Return the (x, y) coordinate for the center point of the cell that contains the specified text.  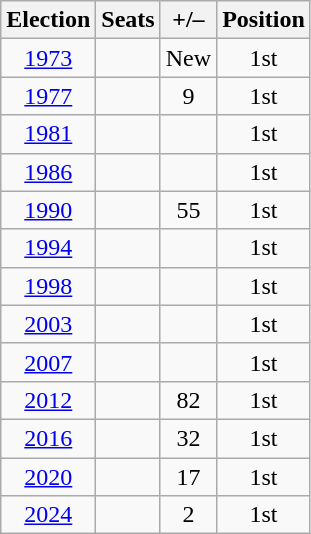
Position (264, 20)
32 (188, 438)
2012 (48, 400)
82 (188, 400)
2020 (48, 477)
+/– (188, 20)
17 (188, 477)
Seats (128, 20)
1977 (48, 96)
1973 (48, 58)
9 (188, 96)
2 (188, 515)
2016 (48, 438)
New (188, 58)
2003 (48, 324)
2024 (48, 515)
1981 (48, 134)
1998 (48, 286)
1994 (48, 248)
2007 (48, 362)
1986 (48, 172)
55 (188, 210)
1990 (48, 210)
Election (48, 20)
